Output the [X, Y] coordinate of the center of the cell containing the given text.  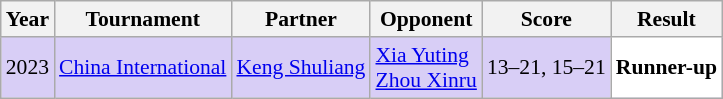
Partner [300, 19]
Result [666, 19]
13–21, 15–21 [546, 68]
Score [546, 19]
Xia Yuting Zhou Xinru [426, 68]
Year [28, 19]
Tournament [142, 19]
China International [142, 68]
2023 [28, 68]
Runner-up [666, 68]
Keng Shuliang [300, 68]
Opponent [426, 19]
